Return (X, Y) of the center of cell containing provided text 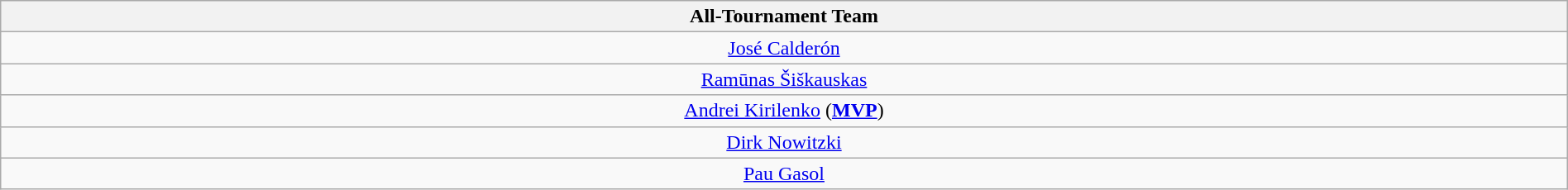
José Calderón (784, 48)
Ramūnas Šiškauskas (784, 79)
Andrei Kirilenko (MVP) (784, 111)
All-Tournament Team (784, 17)
Pau Gasol (784, 173)
Dirk Nowitzki (784, 142)
